For the text-containing cell, return its midpoint in (X, Y) coordinate format. 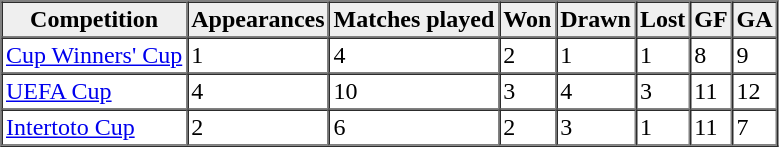
Lost (662, 20)
Won (528, 20)
7 (754, 128)
GA (754, 20)
Competition (94, 20)
Drawn (596, 20)
Appearances (258, 20)
8 (711, 56)
Cup Winners' Cup (94, 56)
Intertoto Cup (94, 128)
UEFA Cup (94, 92)
Matches played (414, 20)
9 (754, 56)
GF (711, 20)
10 (414, 92)
12 (754, 92)
6 (414, 128)
